Find where the given text appears and provide that cell's center as [x, y] coordinate. 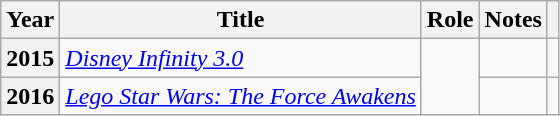
Disney Infinity 3.0 [241, 58]
Notes [513, 20]
Lego Star Wars: The Force Awakens [241, 96]
Title [241, 20]
2016 [30, 96]
2015 [30, 58]
Role [450, 20]
Year [30, 20]
